Provide the (x, y) coordinate of the cell's center where the given text is located.  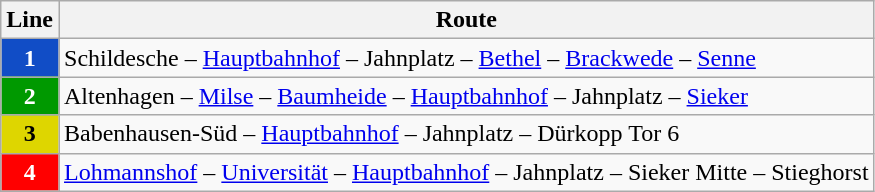
1 (30, 58)
Babenhausen-Süd – Hauptbahnhof – Jahnplatz – Dürkopp Tor 6 (466, 134)
4 (30, 172)
Altenhagen – Milse – Baumheide – Hauptbahnhof – Jahnplatz – Sieker (466, 96)
2 (30, 96)
Lohmannshof – Universität – Hauptbahnhof – Jahnplatz – Sieker Mitte – Stieghorst (466, 172)
Line (30, 20)
Schildesche – Hauptbahnhof – Jahnplatz – Bethel – Brackwede – Senne (466, 58)
Route (466, 20)
3 (30, 134)
